Return the (x, y) coordinate for the center point of the cell that contains the specified text.  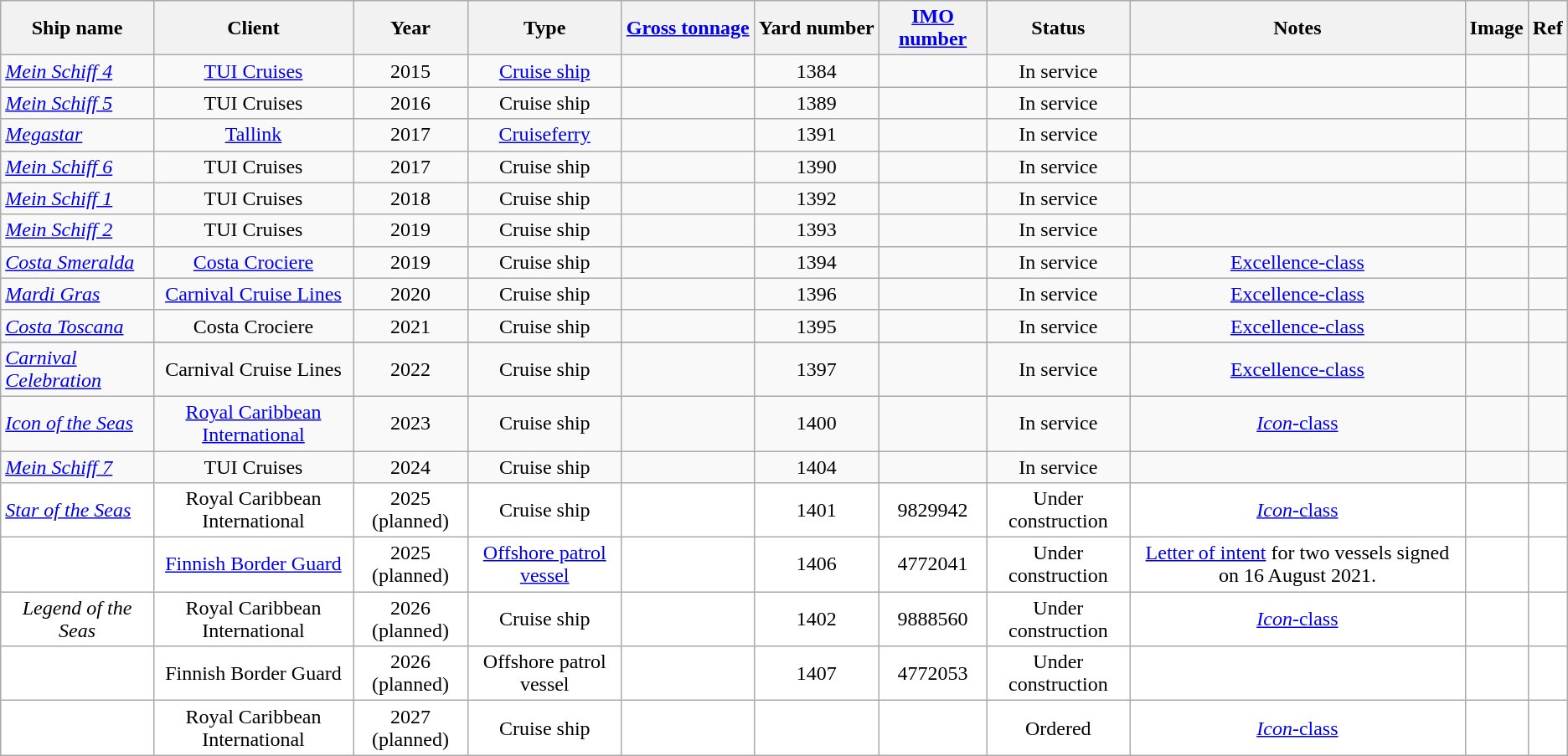
1396 (816, 294)
1400 (816, 424)
Icon of the Seas (77, 424)
1404 (816, 466)
Yard number (816, 28)
Letter of intent for two vessels signed on 16 August 2021. (1297, 564)
Notes (1297, 28)
2015 (410, 71)
Status (1059, 28)
1391 (816, 135)
2027 (planned) (410, 728)
Mein Schiff 2 (77, 230)
Mein Schiff 1 (77, 198)
Image (1496, 28)
1390 (816, 167)
Tallink (253, 135)
Carnival Celebration (77, 368)
1407 (816, 673)
9888560 (933, 620)
1397 (816, 368)
2021 (410, 326)
Type (544, 28)
Legend of the Seas (77, 620)
Mein Schiff 5 (77, 103)
1401 (816, 511)
4772041 (933, 564)
Costa Toscana (77, 326)
Mardi Gras (77, 294)
Cruiseferry (544, 135)
2020 (410, 294)
Mein Schiff 4 (77, 71)
Mein Schiff 7 (77, 466)
Star of the Seas (77, 511)
1395 (816, 326)
1394 (816, 262)
Ref (1548, 28)
4772053 (933, 673)
2016 (410, 103)
2024 (410, 466)
Gross tonnage (688, 28)
Client (253, 28)
1392 (816, 198)
2023 (410, 424)
1393 (816, 230)
Year (410, 28)
1389 (816, 103)
IMO number (933, 28)
Ship name (77, 28)
9829942 (933, 511)
2022 (410, 368)
Mein Schiff 6 (77, 167)
1402 (816, 620)
Megastar (77, 135)
1384 (816, 71)
Costa Smeralda (77, 262)
Ordered (1059, 728)
2018 (410, 198)
1406 (816, 564)
